Scan for the cell matching the given text and deliver its (X, Y) coordinate at center. 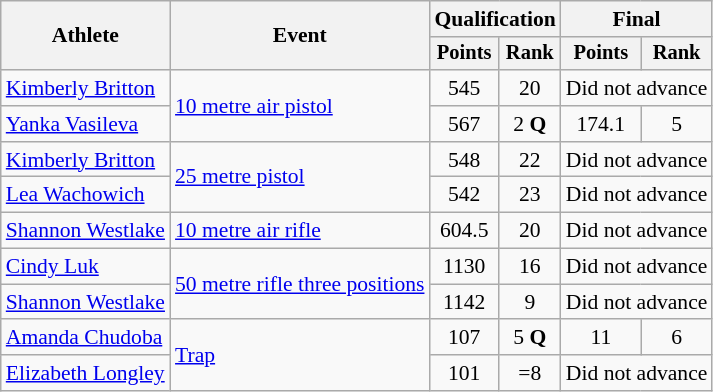
1130 (464, 267)
10 metre air rifle (300, 231)
Event (300, 36)
548 (464, 160)
Lea Wachowich (86, 195)
Qualification (496, 19)
Athlete (86, 36)
5 (677, 124)
Elizabeth Longley (86, 373)
Final (637, 19)
5 Q (530, 338)
174.1 (601, 124)
Amanda Chudoba (86, 338)
23 (530, 195)
50 metre rifle three positions (300, 284)
2 Q (530, 124)
6 (677, 338)
=8 (530, 373)
604.5 (464, 231)
107 (464, 338)
16 (530, 267)
Yanka Vasileva (86, 124)
Cindy Luk (86, 267)
11 (601, 338)
542 (464, 195)
22 (530, 160)
567 (464, 124)
9 (530, 302)
25 metre pistol (300, 178)
10 metre air pistol (300, 106)
Trap (300, 356)
545 (464, 88)
1142 (464, 302)
101 (464, 373)
